Detect which cell encompasses the target text, then output its (X, Y) center coordinate. 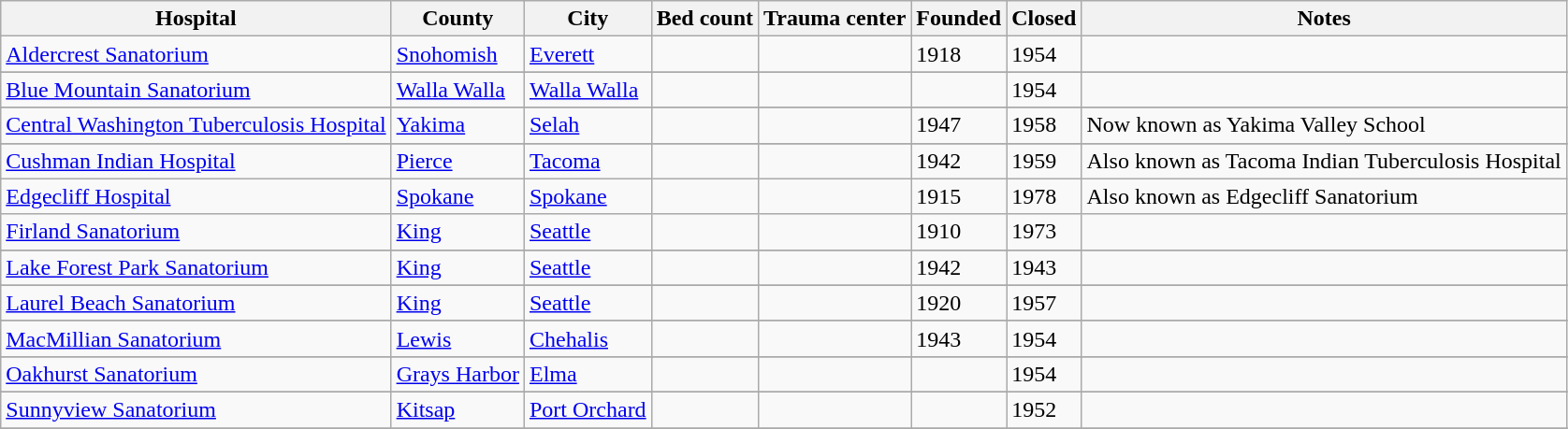
Cushman Indian Hospital (196, 161)
1978 (1044, 196)
1957 (1044, 303)
Blue Mountain Sanatorium (196, 90)
Sunnyview Sanatorium (196, 409)
1910 (959, 232)
Elma (588, 374)
Firland Sanatorium (196, 232)
Selah (588, 125)
1973 (1044, 232)
Trauma center (835, 19)
1952 (1044, 409)
Aldercrest Sanatorium (196, 54)
Pierce (457, 161)
1915 (959, 196)
Kitsap (457, 409)
Notes (1324, 19)
Laurel Beach Sanatorium (196, 303)
1920 (959, 303)
Chehalis (588, 338)
Lake Forest Park Sanatorium (196, 267)
Also known as Edgecliff Sanatorium (1324, 196)
1947 (959, 125)
Bed count (704, 19)
MacMillian Sanatorium (196, 338)
Now known as Yakima Valley School (1324, 125)
Snohomish (457, 54)
Oakhurst Sanatorium (196, 374)
Also known as Tacoma Indian Tuberculosis Hospital (1324, 161)
Edgecliff Hospital (196, 196)
Yakima (457, 125)
1918 (959, 54)
Central Washington Tuberculosis Hospital (196, 125)
Hospital (196, 19)
1959 (1044, 161)
Closed (1044, 19)
County (457, 19)
Port Orchard (588, 409)
Everett (588, 54)
Founded (959, 19)
1958 (1044, 125)
Lewis (457, 338)
City (588, 19)
Tacoma (588, 161)
Grays Harbor (457, 374)
